Identify which cell holds the provided text, then report its (x, y) central coordinate. 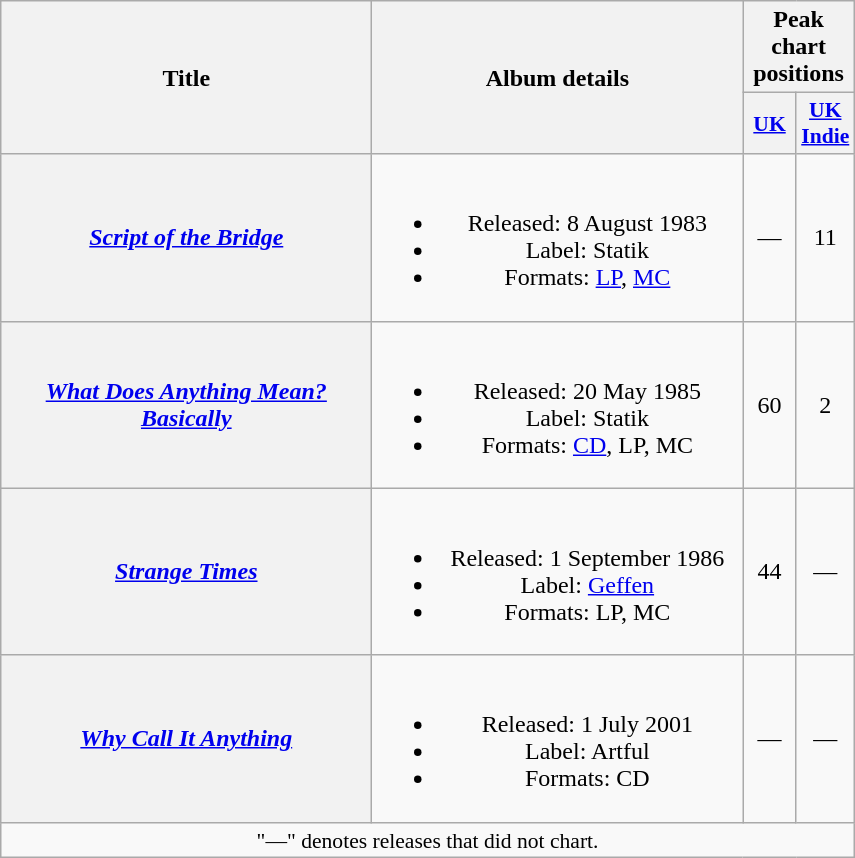
11 (825, 238)
Released: 1 July 2001Label: ArtfulFormats: CD (558, 738)
Script of the Bridge (186, 238)
44 (770, 572)
Peak chart positions (798, 47)
Title (186, 78)
Released: 8 August 1983Label: StatikFormats: LP, MC (558, 238)
Strange Times (186, 572)
What Does Anything Mean? Basically (186, 404)
Why Call It Anything (186, 738)
UK (770, 124)
"—" denotes releases that did not chart. (428, 840)
Released: 20 May 1985Label: StatikFormats: CD, LP, MC (558, 404)
60 (770, 404)
2 (825, 404)
UK Indie (825, 124)
Released: 1 September 1986Label: GeffenFormats: LP, MC (558, 572)
Album details (558, 78)
